Provide the (X, Y) coordinate of the cell's center where the given text is located.  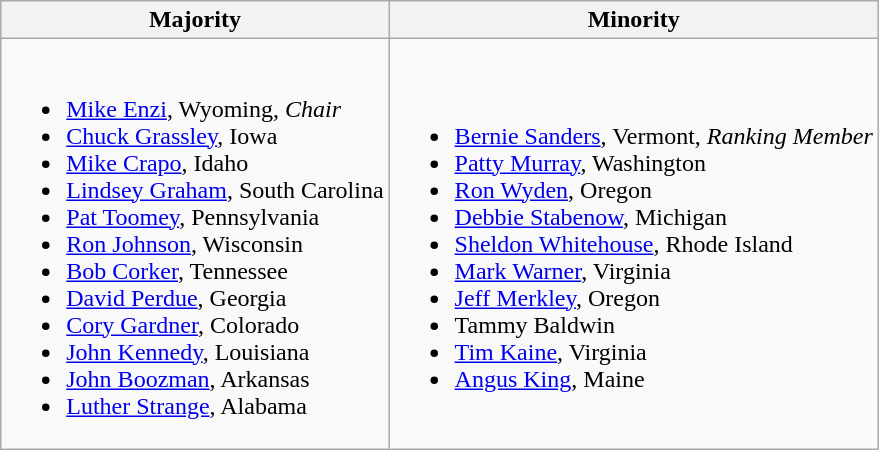
Minority (634, 20)
Majority (195, 20)
